Scan for the cell matching the given text and deliver its [X, Y] coordinate at center. 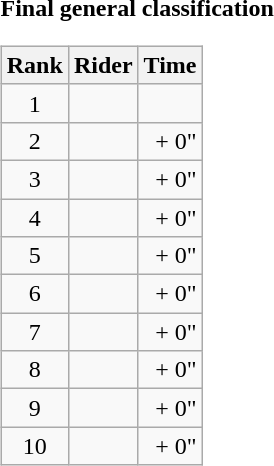
10 [34, 446]
Rank [34, 65]
2 [34, 141]
9 [34, 408]
1 [34, 103]
3 [34, 179]
7 [34, 332]
8 [34, 370]
6 [34, 294]
4 [34, 217]
Rider [103, 65]
Time [170, 65]
5 [34, 256]
